Return (X, Y) of the center of cell containing provided text 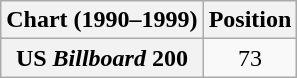
Position (250, 20)
Chart (1990–1999) (102, 20)
US Billboard 200 (102, 58)
73 (250, 58)
